Return (x, y) of the center of cell containing provided text 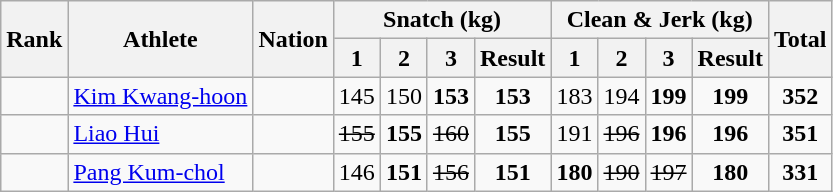
Total (800, 39)
160 (450, 134)
Clean & Jerk (kg) (660, 20)
190 (622, 172)
331 (800, 172)
Snatch (kg) (442, 20)
Rank (34, 39)
145 (356, 96)
197 (668, 172)
191 (574, 134)
183 (574, 96)
194 (622, 96)
Liao Hui (160, 134)
351 (800, 134)
150 (404, 96)
Nation (293, 39)
Athlete (160, 39)
Kim Kwang-hoon (160, 96)
146 (356, 172)
Pang Kum-chol (160, 172)
352 (800, 96)
156 (450, 172)
